From the cell containing the given text, extract its center point as [X, Y] coordinate. 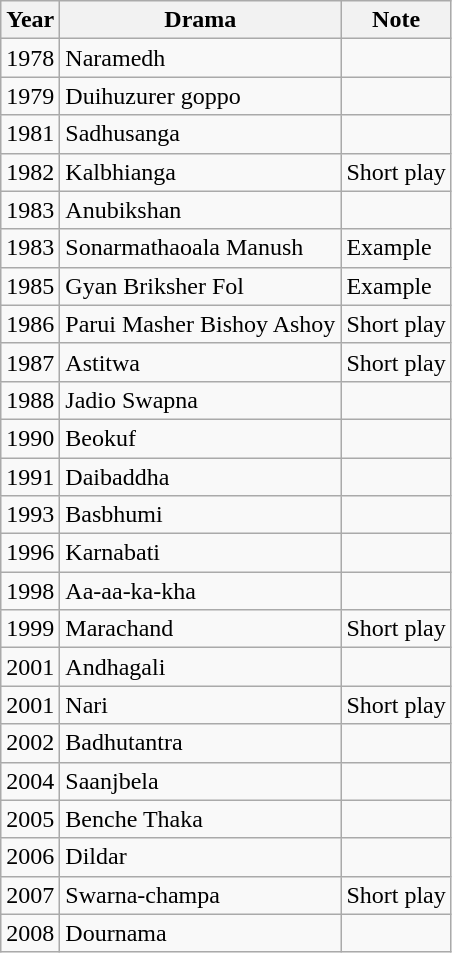
2008 [30, 933]
1986 [30, 324]
Jadio Swapna [200, 400]
1993 [30, 515]
Duihuzurer goppo [200, 96]
Badhutantra [200, 743]
2002 [30, 743]
Beokuf [200, 438]
Aa-aa-ka-kha [200, 591]
Parui Masher Bishoy Ashoy [200, 324]
Dournama [200, 933]
Karnabati [200, 553]
Sadhusanga [200, 134]
2007 [30, 895]
Benche Thaka [200, 819]
2006 [30, 857]
Andhagali [200, 667]
Gyan Briksher Fol [200, 286]
1991 [30, 477]
1990 [30, 438]
Nari [200, 705]
1985 [30, 286]
Year [30, 20]
1979 [30, 96]
Sonarmathaoala Manush [200, 248]
2004 [30, 781]
1998 [30, 591]
Anubikshan [200, 210]
Kalbhianga [200, 172]
Dildar [200, 857]
Note [396, 20]
1978 [30, 58]
1982 [30, 172]
Marachand [200, 629]
1981 [30, 134]
Astitwa [200, 362]
2005 [30, 819]
Daibaddha [200, 477]
1996 [30, 553]
Drama [200, 20]
Basbhumi [200, 515]
Saanjbela [200, 781]
Naramedh [200, 58]
1999 [30, 629]
1987 [30, 362]
1988 [30, 400]
Swarna-champa [200, 895]
